Pinpoint the cell where the given text exists, returning its (x, y) midpoint coordinate. 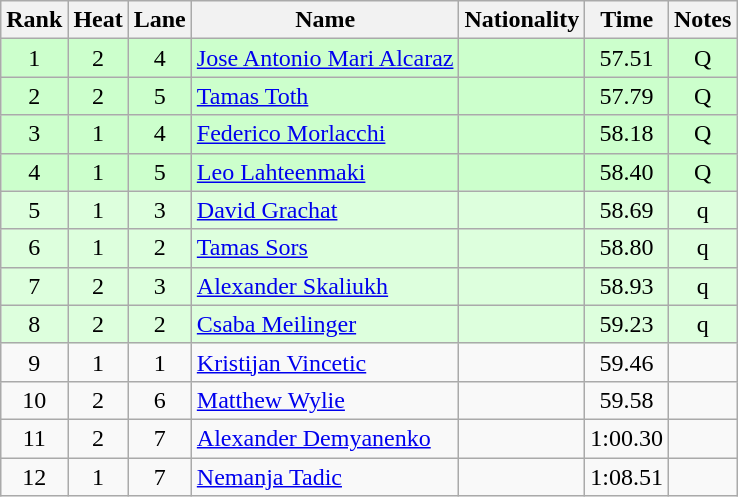
58.18 (627, 134)
Time (627, 20)
8 (34, 324)
Nationality (522, 20)
Kristijan Vincetic (325, 362)
Nemanja Tadic (325, 477)
1:00.30 (627, 438)
59.23 (627, 324)
58.80 (627, 248)
Leo Lahteenmaki (325, 172)
57.79 (627, 96)
Federico Morlacchi (325, 134)
58.69 (627, 210)
58.93 (627, 286)
1:08.51 (627, 477)
10 (34, 400)
59.46 (627, 362)
57.51 (627, 58)
Name (325, 20)
Alexander Demyanenko (325, 438)
Matthew Wylie (325, 400)
Tamas Sors (325, 248)
Notes (702, 20)
David Grachat (325, 210)
Rank (34, 20)
12 (34, 477)
Tamas Toth (325, 96)
Csaba Meilinger (325, 324)
9 (34, 362)
Jose Antonio Mari Alcaraz (325, 58)
59.58 (627, 400)
58.40 (627, 172)
Alexander Skaliukh (325, 286)
11 (34, 438)
Heat (98, 20)
Lane (160, 20)
